Provide the [X, Y] coordinate of the cell's center where the given text is located.  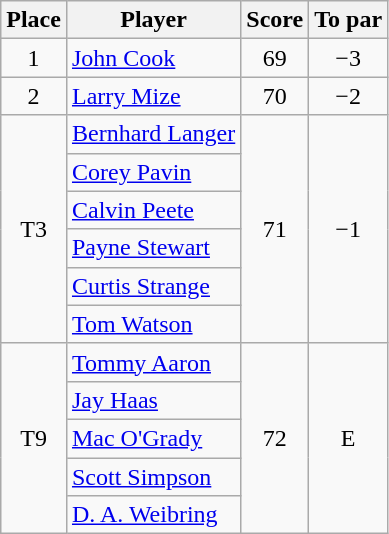
Corey Pavin [153, 172]
Curtis Strange [153, 286]
1 [34, 58]
Bernhard Langer [153, 134]
Payne Stewart [153, 248]
D. A. Weibring [153, 515]
69 [275, 58]
John Cook [153, 58]
71 [275, 229]
E [348, 438]
Mac O'Grady [153, 438]
−2 [348, 96]
T3 [34, 229]
Place [34, 20]
70 [275, 96]
Player [153, 20]
Jay Haas [153, 400]
2 [34, 96]
Tom Watson [153, 324]
Larry Mize [153, 96]
Tommy Aaron [153, 362]
T9 [34, 438]
−1 [348, 229]
72 [275, 438]
To par [348, 20]
Scott Simpson [153, 477]
−3 [348, 58]
Calvin Peete [153, 210]
Score [275, 20]
